Locate the cell with the specified text and output its (X, Y) center coordinate. 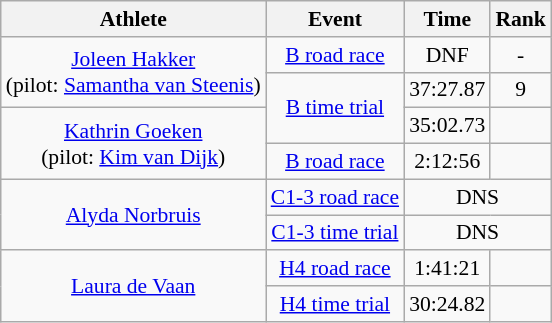
Time (447, 19)
Joleen Hakker(pilot: Samantha van Steenis) (134, 72)
30:24.82 (447, 304)
Laura de Vaan (134, 286)
DNF (447, 55)
Rank (520, 19)
C1-3 time trial (335, 233)
B time trial (335, 108)
9 (520, 90)
Event (335, 19)
Kathrin Goeken(pilot: Kim van Dijk) (134, 144)
H4 road race (335, 269)
1:41:21 (447, 269)
Athlete (134, 19)
C1-3 road race (335, 197)
35:02.73 (447, 126)
2:12:56 (447, 162)
Alyda Norbruis (134, 214)
H4 time trial (335, 304)
- (520, 55)
37:27.87 (447, 90)
